For the text-containing cell, return its midpoint in (x, y) coordinate format. 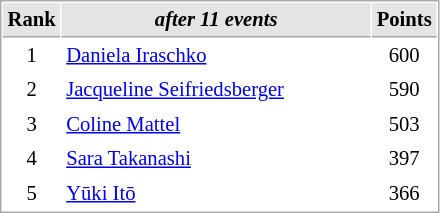
Jacqueline Seifriedsberger (216, 90)
4 (32, 158)
503 (404, 124)
Points (404, 20)
3 (32, 124)
after 11 events (216, 20)
590 (404, 90)
Sara Takanashi (216, 158)
1 (32, 56)
Daniela Iraschko (216, 56)
366 (404, 194)
Rank (32, 20)
600 (404, 56)
5 (32, 194)
397 (404, 158)
2 (32, 90)
Coline Mattel (216, 124)
Yūki Itō (216, 194)
